Locate the cell with the specified text and output its (X, Y) center coordinate. 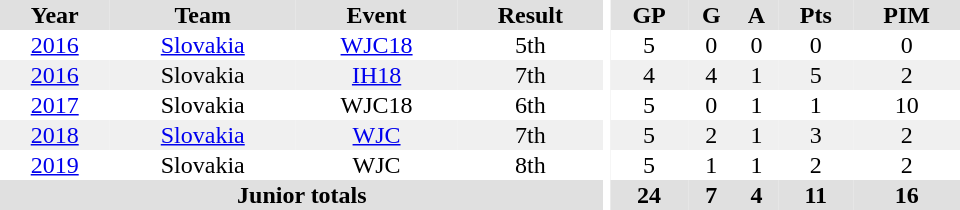
7 (712, 195)
24 (649, 195)
10 (906, 105)
Year (54, 15)
2017 (54, 105)
2018 (54, 135)
3 (816, 135)
GP (649, 15)
Team (202, 15)
A (757, 15)
Pts (816, 15)
Result (530, 15)
2019 (54, 165)
8th (530, 165)
Junior totals (302, 195)
16 (906, 195)
6th (530, 105)
5th (530, 45)
IH18 (376, 75)
PIM (906, 15)
Event (376, 15)
G (712, 15)
11 (816, 195)
